From the cell containing the given text, extract its center point as (X, Y) coordinate. 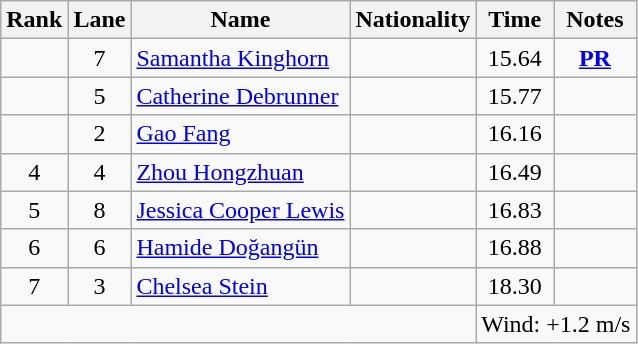
Zhou Hongzhuan (240, 172)
Name (240, 20)
Notes (595, 20)
Rank (34, 20)
Nationality (413, 20)
PR (595, 58)
Chelsea Stein (240, 286)
15.64 (515, 58)
15.77 (515, 96)
18.30 (515, 286)
16.49 (515, 172)
Wind: +1.2 m/s (556, 324)
Samantha Kinghorn (240, 58)
3 (100, 286)
Gao Fang (240, 134)
16.16 (515, 134)
16.83 (515, 210)
Catherine Debrunner (240, 96)
Hamide Doğangün (240, 248)
Jessica Cooper Lewis (240, 210)
16.88 (515, 248)
Time (515, 20)
2 (100, 134)
8 (100, 210)
Lane (100, 20)
